Return the (x, y) coordinate for the center point of the cell that contains the specified text.  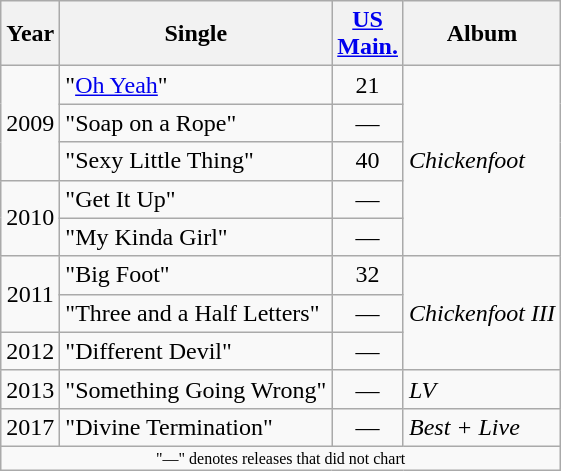
2017 (30, 427)
Album (482, 34)
2013 (30, 389)
2012 (30, 351)
"Three and a Half Letters" (196, 313)
"—" denotes releases that did not chart (281, 458)
"Soap on a Rope" (196, 123)
"Divine Termination" (196, 427)
21 (368, 85)
"Different Devil" (196, 351)
"Sexy Little Thing" (196, 161)
"Something Going Wrong" (196, 389)
Year (30, 34)
"My Kinda Girl" (196, 237)
Single (196, 34)
Best + Live (482, 427)
2009 (30, 123)
2010 (30, 218)
40 (368, 161)
"Big Foot" (196, 275)
USMain. (368, 34)
"Get It Up" (196, 199)
32 (368, 275)
LV (482, 389)
"Oh Yeah" (196, 85)
2011 (30, 294)
Chickenfoot (482, 161)
Chickenfoot III (482, 313)
